Output the [x, y] coordinate of the center of the cell containing the given text.  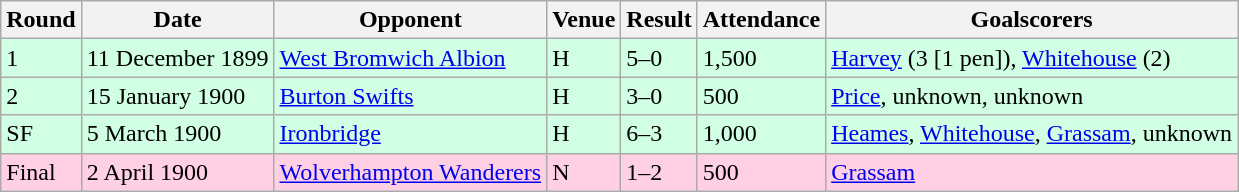
Attendance [761, 20]
Opponent [410, 20]
3–0 [659, 96]
15 January 1900 [178, 96]
N [584, 172]
Result [659, 20]
5 March 1900 [178, 134]
1–2 [659, 172]
SF [41, 134]
1,000 [761, 134]
6–3 [659, 134]
Heames, Whitehouse, Grassam, unknown [1032, 134]
Round [41, 20]
Date [178, 20]
2 April 1900 [178, 172]
11 December 1899 [178, 58]
Burton Swifts [410, 96]
Ironbridge [410, 134]
West Bromwich Albion [410, 58]
Wolverhampton Wanderers [410, 172]
2 [41, 96]
Venue [584, 20]
1 [41, 58]
5–0 [659, 58]
Price, unknown, unknown [1032, 96]
Grassam [1032, 172]
1,500 [761, 58]
Goalscorers [1032, 20]
Harvey (3 [1 pen]), Whitehouse (2) [1032, 58]
Final [41, 172]
